Determine the (X, Y) coordinate at the center of the cell enclosing the given text.  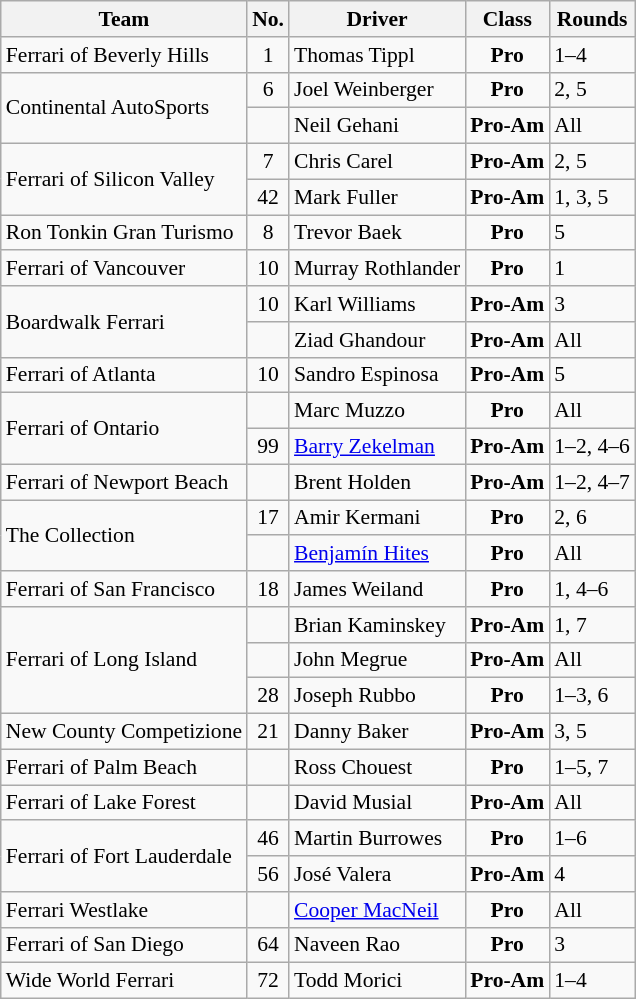
Class (507, 19)
Barry Zekelman (377, 447)
1–2, 4–7 (592, 482)
Ross Chouest (377, 767)
Todd Morici (377, 981)
Wide World Ferrari (124, 981)
Sandro Espinosa (377, 375)
Ferrari Westlake (124, 910)
Boardwalk Ferrari (124, 322)
Joseph Rubbo (377, 696)
6 (268, 90)
Ferrari of Vancouver (124, 269)
46 (268, 839)
21 (268, 732)
8 (268, 233)
Team (124, 19)
No. (268, 19)
Marc Muzzo (377, 411)
1–2, 4–6 (592, 447)
72 (268, 981)
Karl Williams (377, 304)
1–6 (592, 839)
64 (268, 945)
Martin Burrowes (377, 839)
Benjamín Hites (377, 554)
1, 4–6 (592, 589)
New County Competizione (124, 732)
Neil Gehani (377, 126)
Mark Fuller (377, 197)
4 (592, 874)
Ferrari of San Diego (124, 945)
1–3, 6 (592, 696)
The Collection (124, 536)
Ferrari of Atlanta (124, 375)
17 (268, 518)
Trevor Baek (377, 233)
Thomas Tippl (377, 55)
28 (268, 696)
Ferrari of Palm Beach (124, 767)
Danny Baker (377, 732)
Naveen Rao (377, 945)
Ferrari of Long Island (124, 660)
Rounds (592, 19)
Ferrari of Beverly Hills (124, 55)
José Valera (377, 874)
Ferrari of Fort Lauderdale (124, 856)
1, 7 (592, 625)
Continental AutoSports (124, 108)
Amir Kermani (377, 518)
Ferrari of Ontario (124, 428)
42 (268, 197)
Ferrari of San Francisco (124, 589)
Ron Tonkin Gran Turismo (124, 233)
Joel Weinberger (377, 90)
1, 3, 5 (592, 197)
Ziad Ghandour (377, 340)
Ferrari of Silicon Valley (124, 180)
Driver (377, 19)
Murray Rothlander (377, 269)
Chris Carel (377, 162)
Cooper MacNeil (377, 910)
3, 5 (592, 732)
Ferrari of Lake Forest (124, 803)
Ferrari of Newport Beach (124, 482)
David Musial (377, 803)
Brian Kaminskey (377, 625)
1–5, 7 (592, 767)
7 (268, 162)
James Weiland (377, 589)
2, 6 (592, 518)
18 (268, 589)
Brent Holden (377, 482)
John Megrue (377, 660)
56 (268, 874)
99 (268, 447)
